Detect which cell encompasses the target text, then output its [X, Y] center coordinate. 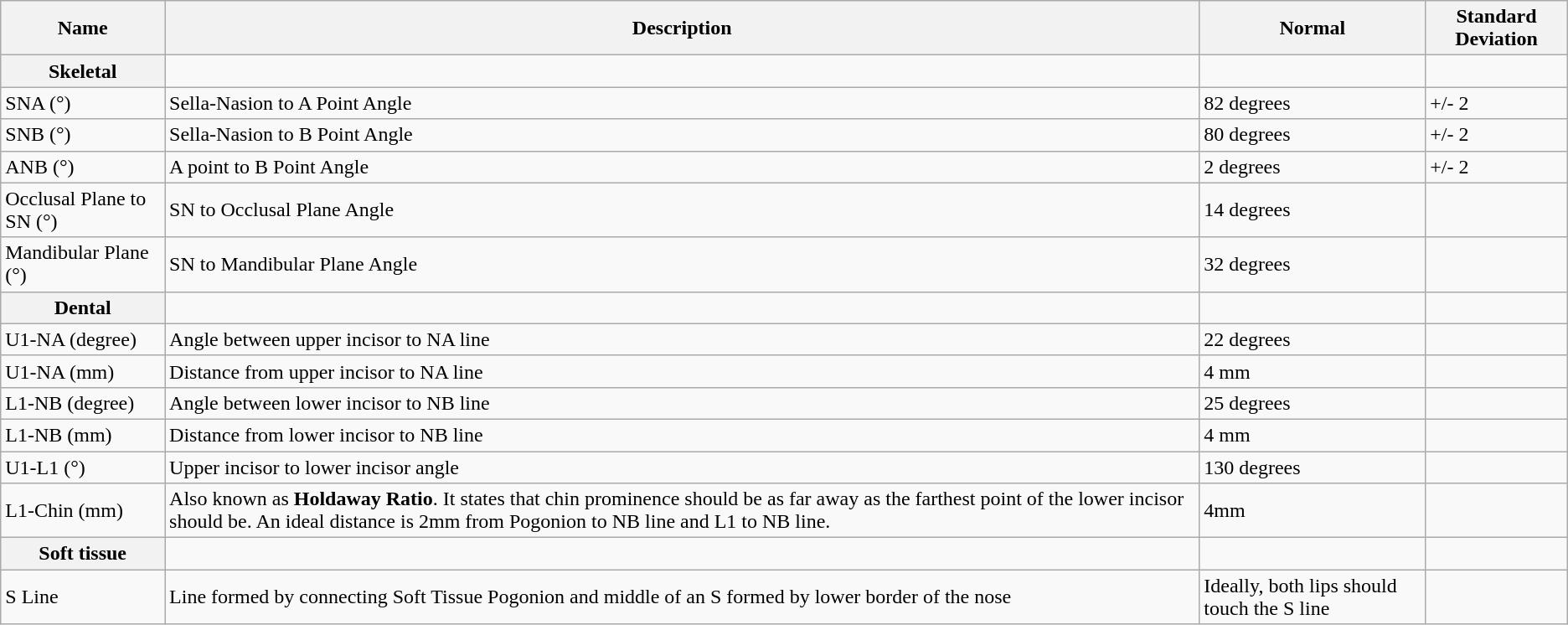
Sella-Nasion to A Point Angle [682, 103]
SN to Occlusal Plane Angle [682, 209]
SN to Mandibular Plane Angle [682, 265]
Skeletal [83, 71]
Sella-Nasion to B Point Angle [682, 135]
SNB (°) [83, 135]
L1-NB (mm) [83, 435]
Occlusal Plane to SN (°) [83, 209]
U1-NA (mm) [83, 371]
A point to B Point Angle [682, 167]
ANB (°) [83, 167]
Description [682, 28]
22 degrees [1313, 339]
Angle between upper incisor to NA line [682, 339]
Line formed by connecting Soft Tissue Pogonion and middle of an S formed by lower border of the nose [682, 597]
Ideally, both lips should touch the S line [1313, 597]
25 degrees [1313, 403]
L1-Chin (mm) [83, 511]
2 degrees [1313, 167]
Standard Deviation [1497, 28]
Distance from lower incisor to NB line [682, 435]
Angle between lower incisor to NB line [682, 403]
Distance from upper incisor to NA line [682, 371]
Soft tissue [83, 554]
4mm [1313, 511]
14 degrees [1313, 209]
Name [83, 28]
L1-NB (degree) [83, 403]
82 degrees [1313, 103]
Mandibular Plane (°) [83, 265]
Dental [83, 307]
SNA (°) [83, 103]
U1-NA (degree) [83, 339]
130 degrees [1313, 467]
32 degrees [1313, 265]
S Line [83, 597]
U1-L1 (°) [83, 467]
Normal [1313, 28]
Upper incisor to lower incisor angle [682, 467]
80 degrees [1313, 135]
